Pinpoint the cell where the given text exists, returning its [x, y] midpoint coordinate. 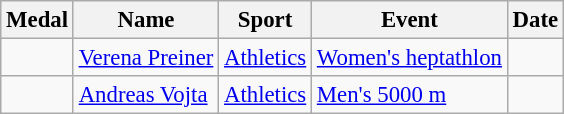
Name [146, 20]
Men's 5000 m [410, 95]
Event [410, 20]
Date [535, 20]
Women's heptathlon [410, 58]
Sport [266, 20]
Andreas Vojta [146, 95]
Verena Preiner [146, 58]
Medal [38, 20]
